From the cell containing the given text, extract its center point as (x, y) coordinate. 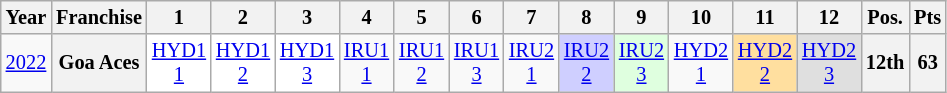
HYD21 (701, 63)
HYD12 (243, 63)
IRU11 (366, 63)
IRU21 (532, 63)
7 (532, 17)
IRU23 (642, 63)
8 (586, 17)
4 (366, 17)
Pos. (885, 17)
12 (829, 17)
3 (307, 17)
63 (928, 63)
Pts (928, 17)
HYD13 (307, 63)
12th (885, 63)
6 (476, 17)
2022 (26, 63)
5 (422, 17)
IRU22 (586, 63)
9 (642, 17)
11 (765, 17)
HYD22 (765, 63)
HYD23 (829, 63)
Goa Aces (99, 63)
IRU13 (476, 63)
1 (179, 17)
Franchise (99, 17)
10 (701, 17)
2 (243, 17)
HYD11 (179, 63)
IRU12 (422, 63)
Year (26, 17)
